For the text-containing cell, return its midpoint in [x, y] coordinate format. 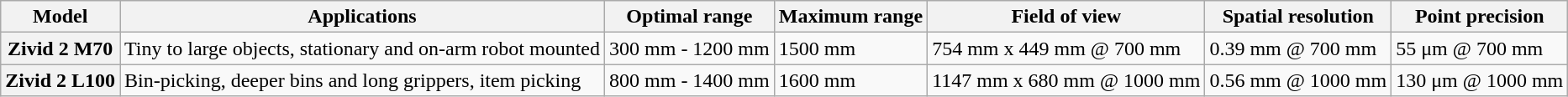
1500 mm [850, 48]
Zivid 2 M70 [61, 48]
Applications [363, 17]
1147 mm x 680 mm @ 1000 mm [1066, 80]
0.39 mm @ 700 mm [1298, 48]
0.56 mm @ 1000 mm [1298, 80]
Optimal range [690, 17]
Spatial resolution [1298, 17]
Field of view [1066, 17]
Tiny to large objects, stationary and on-arm robot mounted [363, 48]
754 mm x 449 mm @ 700 mm [1066, 48]
1600 mm [850, 80]
Model [61, 17]
Point precision [1480, 17]
Zivid 2 L100 [61, 80]
130 μm @ 1000 mm [1480, 80]
Bin-picking, deeper bins and long grippers, item picking [363, 80]
300 mm - 1200 mm [690, 48]
Maximum range [850, 17]
55 μm @ 700 mm [1480, 48]
800 mm - 1400 mm [690, 80]
